Locate the cell with the specified text and output its (x, y) center coordinate. 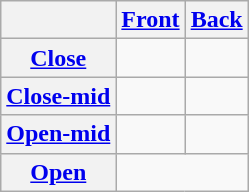
Back (216, 20)
Open (58, 172)
Close-mid (58, 96)
Open-mid (58, 134)
Close (58, 58)
Front (150, 20)
